Return [x, y] of the center of cell containing provided text 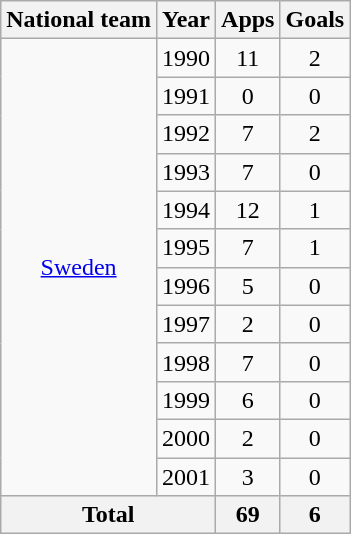
Total [108, 515]
1997 [186, 324]
Sweden [79, 268]
1992 [186, 134]
2001 [186, 477]
1993 [186, 172]
1996 [186, 286]
Apps [248, 20]
Year [186, 20]
1994 [186, 210]
12 [248, 210]
1995 [186, 248]
2000 [186, 438]
3 [248, 477]
11 [248, 58]
National team [79, 20]
1999 [186, 400]
1990 [186, 58]
1991 [186, 96]
69 [248, 515]
5 [248, 286]
1998 [186, 362]
Goals [315, 20]
